Provide the [x, y] coordinate of the cell's center where the given text is located.  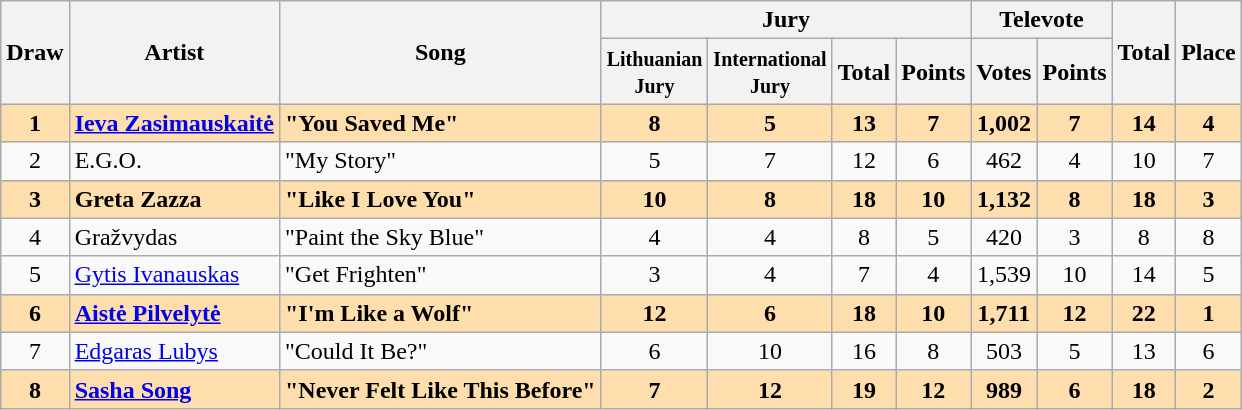
1,002 [1004, 123]
989 [1004, 389]
"Could It Be?" [441, 351]
Edgaras Lubys [174, 351]
E.G.O. [174, 161]
"I'm Like a Wolf" [441, 313]
Jury [786, 20]
Place [1209, 52]
1,711 [1004, 313]
462 [1004, 161]
Greta Zazza [174, 199]
Votes [1004, 72]
420 [1004, 237]
"Never Felt Like This Before" [441, 389]
1,539 [1004, 275]
19 [864, 389]
"Get Frighten" [441, 275]
"My Story" [441, 161]
InternationalJury [770, 72]
"Like I Love You" [441, 199]
Sasha Song [174, 389]
1,132 [1004, 199]
Gytis Ivanauskas [174, 275]
LithuanianJury [654, 72]
"You Saved Me" [441, 123]
Aistė Pilvelytė [174, 313]
Ieva Zasimauskaitė [174, 123]
22 [1144, 313]
16 [864, 351]
Draw [35, 52]
Song [441, 52]
Artist [174, 52]
Televote [1042, 20]
Gražvydas [174, 237]
"Paint the Sky Blue" [441, 237]
503 [1004, 351]
